Search for the cell housing the specified text and yield its (X, Y) center coordinate. 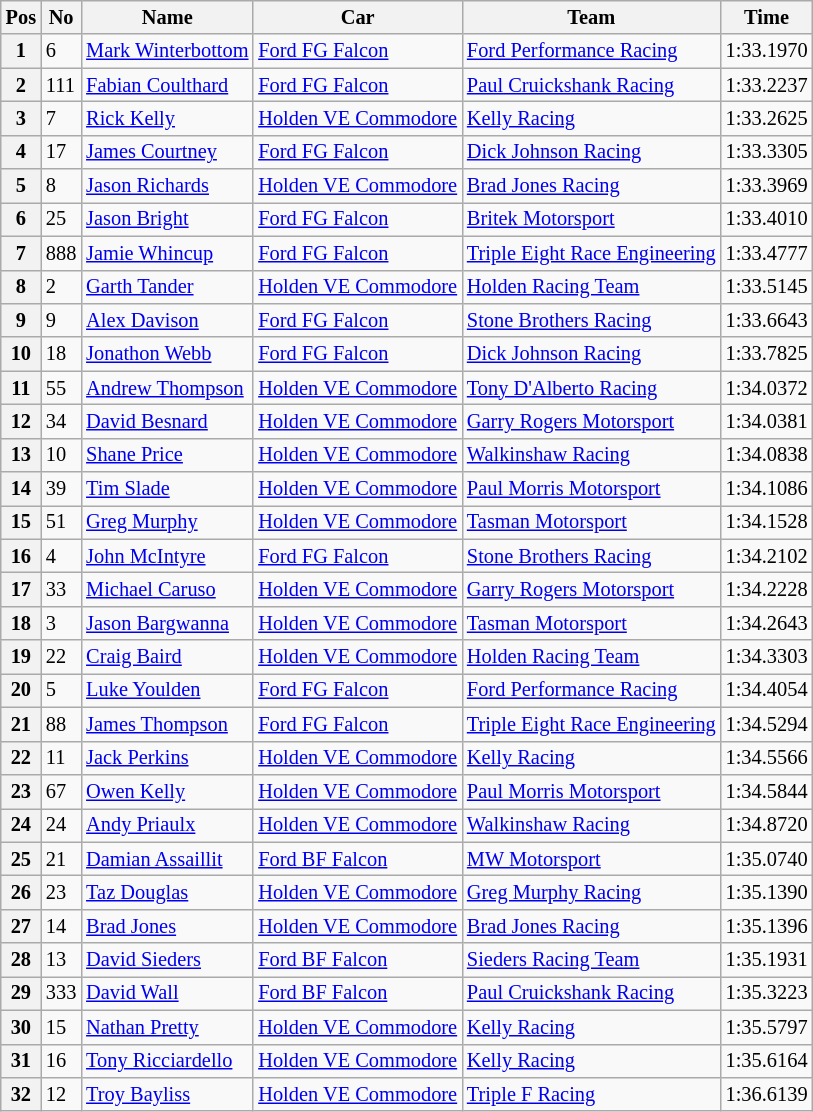
Jason Bright (167, 219)
1:35.6164 (767, 1061)
29 (21, 993)
John McIntyre (167, 556)
MW Motorsport (592, 859)
1:35.1390 (767, 892)
1:33.3305 (767, 152)
33 (61, 589)
39 (61, 489)
Team (592, 17)
Tony D'Alberto Racing (592, 388)
1:34.1086 (767, 489)
1:33.2625 (767, 118)
1:34.5294 (767, 724)
No (61, 17)
1:35.0740 (767, 859)
1:35.5797 (767, 1027)
Tim Slade (167, 489)
1:36.6139 (767, 1094)
1:33.1970 (767, 51)
34 (61, 421)
67 (61, 791)
1:35.1396 (767, 926)
Time (767, 17)
Car (358, 17)
1:35.1931 (767, 960)
51 (61, 522)
1:33.2237 (767, 85)
88 (61, 724)
32 (21, 1094)
55 (61, 388)
1 (21, 51)
Rick Kelly (167, 118)
888 (61, 253)
111 (61, 85)
Damian Assaillit (167, 859)
1:33.4010 (767, 219)
20 (21, 690)
Andy Priaulx (167, 825)
David Wall (167, 993)
1:34.4054 (767, 690)
Troy Bayliss (167, 1094)
1:33.4777 (767, 253)
1:35.3223 (767, 993)
28 (21, 960)
Alex Davison (167, 320)
Britek Motorsport (592, 219)
1:34.2102 (767, 556)
Jason Richards (167, 186)
1:34.5566 (767, 758)
Fabian Coulthard (167, 85)
David Besnard (167, 421)
Greg Murphy Racing (592, 892)
1:34.5844 (767, 791)
Tony Ricciardello (167, 1061)
1:34.2228 (767, 589)
Jonathon Webb (167, 354)
1:34.8720 (767, 825)
Craig Baird (167, 657)
Andrew Thompson (167, 388)
26 (21, 892)
Pos (21, 17)
Name (167, 17)
James Thompson (167, 724)
Michael Caruso (167, 589)
Luke Youlden (167, 690)
Garth Tander (167, 287)
Taz Douglas (167, 892)
Sieders Racing Team (592, 960)
1:34.1528 (767, 522)
Greg Murphy (167, 522)
1:34.0372 (767, 388)
Mark Winterbottom (167, 51)
Jason Bargwanna (167, 623)
Nathan Pretty (167, 1027)
1:34.2643 (767, 623)
1:34.3303 (767, 657)
1:34.0838 (767, 455)
1:33.3969 (767, 186)
333 (61, 993)
Owen Kelly (167, 791)
1:33.7825 (767, 354)
Jack Perkins (167, 758)
Shane Price (167, 455)
19 (21, 657)
1:33.5145 (767, 287)
27 (21, 926)
30 (21, 1027)
Brad Jones (167, 926)
31 (21, 1061)
Triple F Racing (592, 1094)
James Courtney (167, 152)
1:34.0381 (767, 421)
1:33.6643 (767, 320)
David Sieders (167, 960)
Jamie Whincup (167, 253)
